Extract the [x, y] coordinate from the center of the cell holding the provided text.  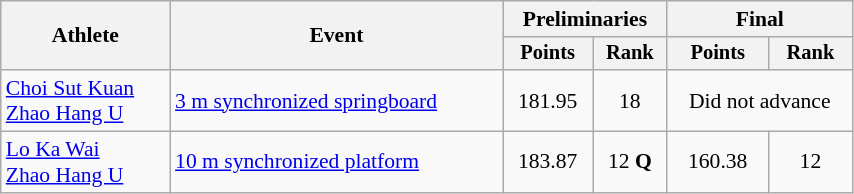
181.95 [548, 100]
Preliminaries [585, 19]
12 [810, 162]
3 m synchronized springboard [336, 100]
Athlete [86, 36]
18 [630, 100]
160.38 [718, 162]
Did not advance [760, 100]
12 Q [630, 162]
Choi Sut Kuan Zhao Hang U [86, 100]
10 m synchronized platform [336, 162]
Event [336, 36]
Final [760, 19]
183.87 [548, 162]
Lo Ka Wai Zhao Hang U [86, 162]
